Identify which cell holds the provided text, then report its (X, Y) central coordinate. 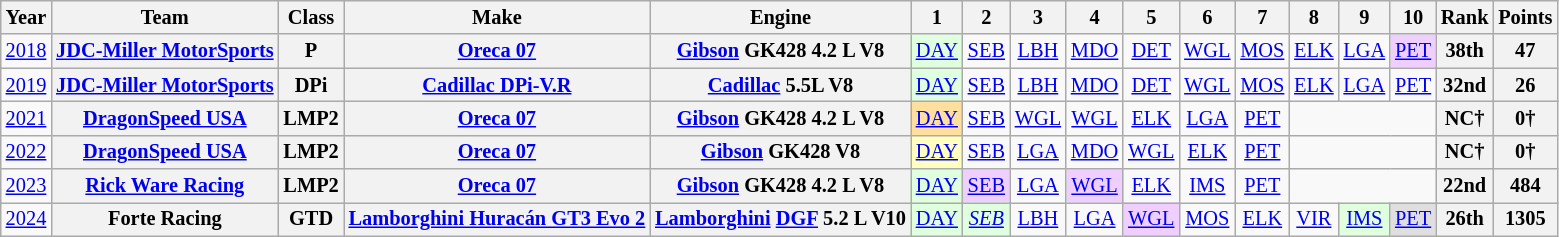
2019 (26, 85)
1305 (1525, 219)
38th (1464, 51)
Gibson GK428 V8 (780, 152)
Rick Ware Racing (164, 186)
1 (937, 17)
2018 (26, 51)
47 (1525, 51)
P (310, 51)
GTD (310, 219)
Team (164, 17)
Year (26, 17)
9 (1365, 17)
8 (1314, 17)
22nd (1464, 186)
10 (1413, 17)
2 (986, 17)
2021 (26, 118)
7 (1262, 17)
Forte Racing (164, 219)
2022 (26, 152)
Points (1525, 17)
Cadillac DPi-V.R (498, 85)
26th (1464, 219)
3 (1038, 17)
DPi (310, 85)
2024 (26, 219)
VIR (1314, 219)
26 (1525, 85)
2023 (26, 186)
Lamborghini DGF 5.2 L V10 (780, 219)
4 (1094, 17)
Class (310, 17)
6 (1207, 17)
Cadillac 5.5L V8 (780, 85)
Rank (1464, 17)
5 (1151, 17)
484 (1525, 186)
Make (498, 17)
Engine (780, 17)
32nd (1464, 85)
Lamborghini Huracán GT3 Evo 2 (498, 219)
